From the cell containing the given text, extract its center point as [X, Y] coordinate. 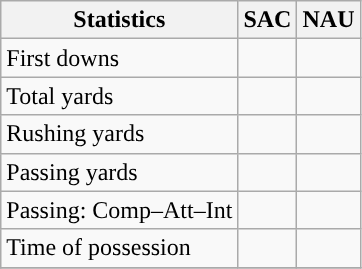
SAC [268, 20]
Statistics [120, 20]
Passing yards [120, 172]
Total yards [120, 96]
Time of possession [120, 248]
NAU [328, 20]
First downs [120, 58]
Passing: Comp–Att–Int [120, 210]
Rushing yards [120, 134]
